From the cell containing the given text, extract its center point as [x, y] coordinate. 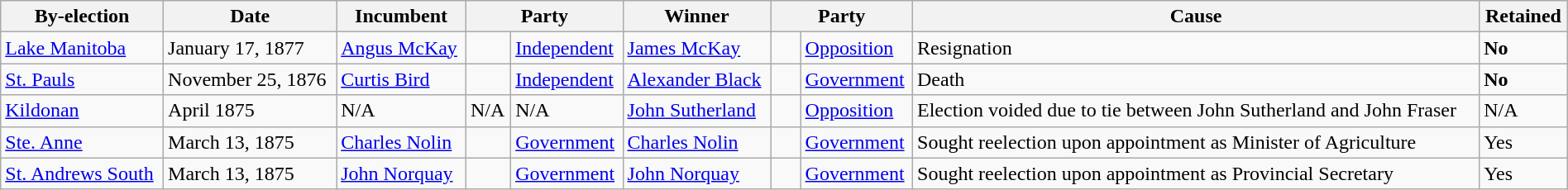
Date [250, 17]
James McKay [696, 48]
Incumbent [402, 17]
November 25, 1876 [250, 79]
Curtis Bird [402, 79]
Election voided due to tie between John Sutherland and John Fraser [1196, 111]
John Sutherland [696, 111]
Kildonan [83, 111]
St. Pauls [83, 79]
By-election [83, 17]
St. Andrews South [83, 173]
Death [1196, 79]
April 1875 [250, 111]
Winner [696, 17]
Resignation [1196, 48]
Cause [1196, 17]
Sought reelection upon appointment as Minister of Agriculture [1196, 142]
Alexander Black [696, 79]
Sought reelection upon appointment as Provincial Secretary [1196, 173]
Lake Manitoba [83, 48]
January 17, 1877 [250, 48]
Retained [1523, 17]
Angus McKay [402, 48]
Ste. Anne [83, 142]
